Provide the (x, y) coordinate of the cell's center where the given text is located.  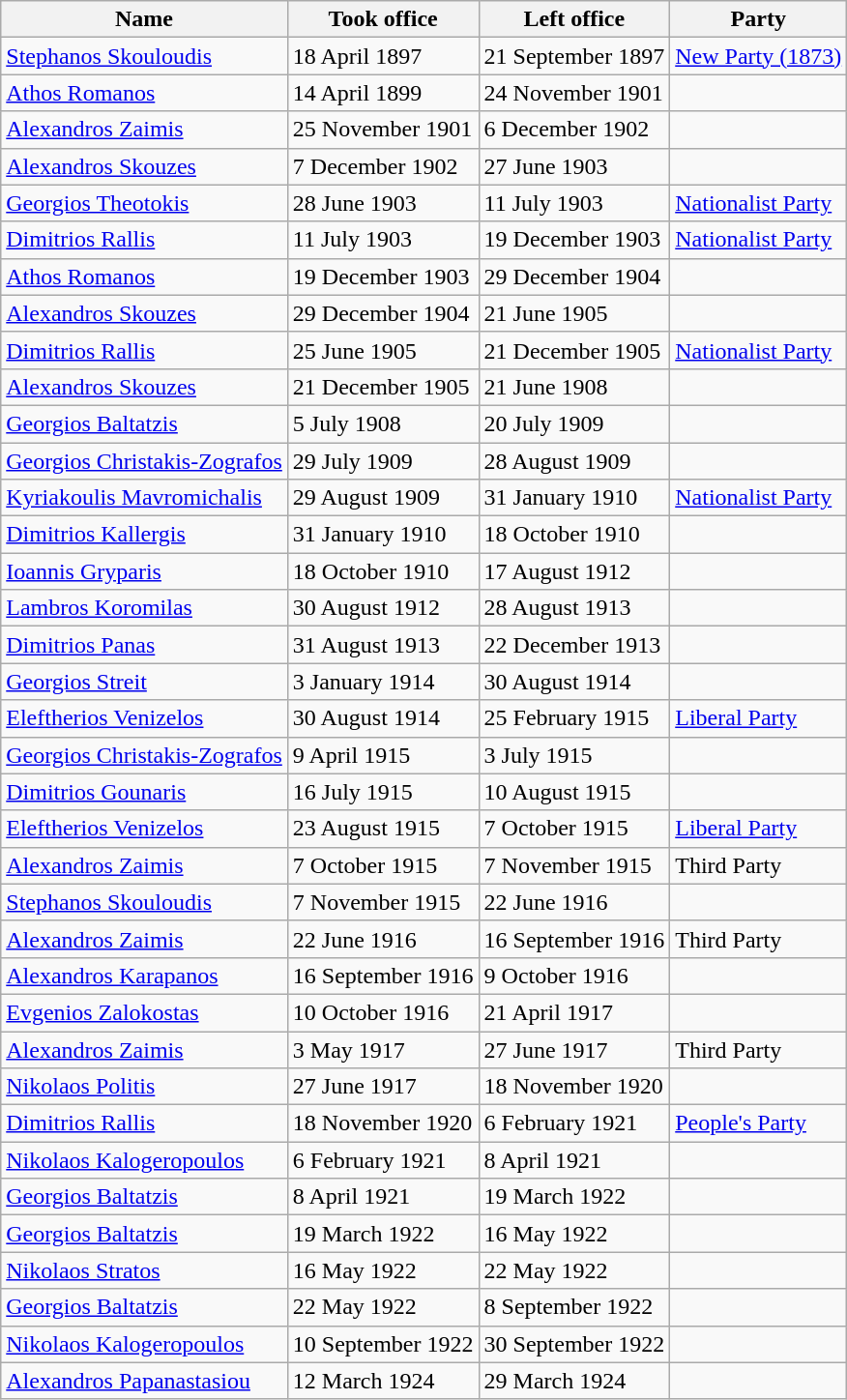
Name (145, 19)
28 June 1903 (383, 203)
Party (758, 19)
21 June 1908 (574, 387)
21 June 1905 (574, 313)
Evgenios Zalokostas (145, 1012)
Georgios Streit (145, 682)
23 August 1915 (383, 829)
Nikolaos Politis (145, 1087)
Lambros Koromilas (145, 608)
24 November 1901 (574, 93)
21 September 1897 (574, 56)
29 March 1924 (574, 1381)
10 September 1922 (383, 1344)
29 August 1909 (383, 498)
Nikolaos Stratos (145, 1270)
10 August 1915 (574, 792)
28 August 1909 (574, 461)
12 March 1924 (383, 1381)
18 April 1897 (383, 56)
29 July 1909 (383, 461)
Alexandros Karapanos (145, 976)
Dimitrios Kallergis (145, 535)
3 July 1915 (574, 755)
5 July 1908 (383, 423)
9 October 1916 (574, 976)
22 December 1913 (574, 645)
Ioannis Gryparis (145, 571)
25 February 1915 (574, 718)
17 August 1912 (574, 571)
8 September 1922 (574, 1307)
6 December 1902 (574, 130)
25 June 1905 (383, 350)
Georgios Theotokis (145, 203)
7 December 1902 (383, 166)
9 April 1915 (383, 755)
21 April 1917 (574, 1012)
Dimitrios Panas (145, 645)
31 August 1913 (383, 645)
People's Party (758, 1123)
Left office (574, 19)
Kyriakoulis Mavromichalis (145, 498)
27 June 1903 (574, 166)
Alexandros Papanastasiou (145, 1381)
3 May 1917 (383, 1049)
28 August 1913 (574, 608)
20 July 1909 (574, 423)
Dimitrios Gounaris (145, 792)
25 November 1901 (383, 130)
New Party (1873) (758, 56)
3 January 1914 (383, 682)
30 September 1922 (574, 1344)
14 April 1899 (383, 93)
10 October 1916 (383, 1012)
16 July 1915 (383, 792)
30 August 1912 (383, 608)
Took office (383, 19)
